Detect which cell encompasses the target text, then output its [X, Y] center coordinate. 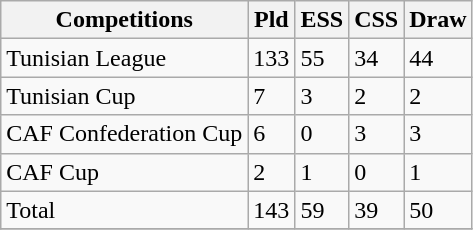
143 [272, 210]
Tunisian League [124, 58]
Tunisian Cup [124, 96]
133 [272, 58]
Pld [272, 20]
CSS [376, 20]
59 [322, 210]
6 [272, 134]
7 [272, 96]
34 [376, 58]
Total [124, 210]
50 [438, 210]
ESS [322, 20]
39 [376, 210]
44 [438, 58]
Draw [438, 20]
CAF Confederation Cup [124, 134]
55 [322, 58]
Competitions [124, 20]
CAF Cup [124, 172]
